Locate the cell with the specified text and output its [X, Y] center coordinate. 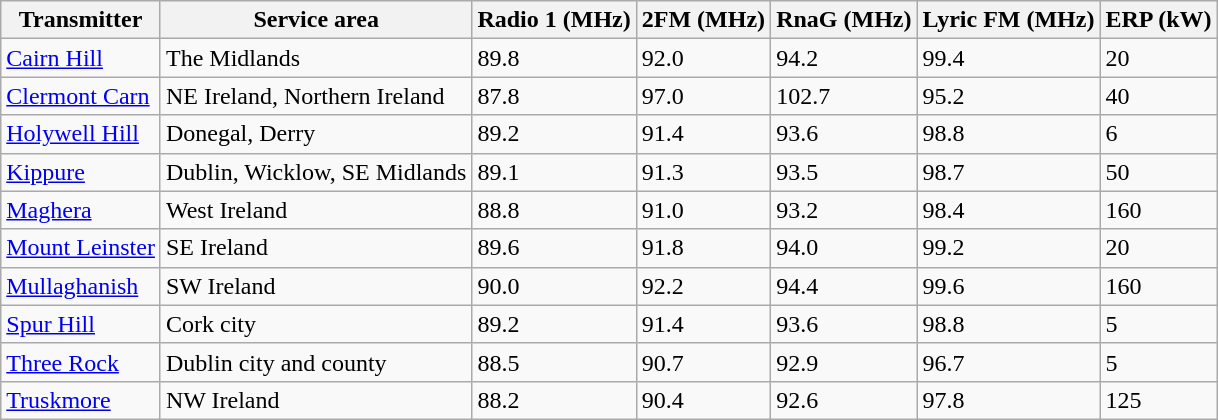
93.2 [844, 210]
88.2 [554, 400]
Three Rock [81, 362]
98.4 [1008, 210]
Mount Leinster [81, 248]
50 [1158, 172]
Lyric FM (MHz) [1008, 20]
Transmitter [81, 20]
Cairn Hill [81, 58]
Radio 1 (MHz) [554, 20]
NW Ireland [316, 400]
98.7 [1008, 172]
6 [1158, 134]
99.4 [1008, 58]
Spur Hill [81, 324]
87.8 [554, 96]
88.5 [554, 362]
92.0 [703, 58]
West Ireland [316, 210]
Cork city [316, 324]
Holywell Hill [81, 134]
SW Ireland [316, 286]
SE Ireland [316, 248]
92.6 [844, 400]
90.7 [703, 362]
93.5 [844, 172]
Dublin city and county [316, 362]
99.2 [1008, 248]
88.8 [554, 210]
90.0 [554, 286]
RnaG (MHz) [844, 20]
91.8 [703, 248]
97.0 [703, 96]
90.4 [703, 400]
99.6 [1008, 286]
94.4 [844, 286]
89.8 [554, 58]
The Midlands [316, 58]
Service area [316, 20]
Kippure [81, 172]
97.8 [1008, 400]
89.6 [554, 248]
102.7 [844, 96]
92.2 [703, 286]
89.1 [554, 172]
2FM (MHz) [703, 20]
96.7 [1008, 362]
125 [1158, 400]
Truskmore [81, 400]
Donegal, Derry [316, 134]
ERP (kW) [1158, 20]
NE Ireland, Northern Ireland [316, 96]
Maghera [81, 210]
94.0 [844, 248]
91.0 [703, 210]
95.2 [1008, 96]
Dublin, Wicklow, SE Midlands [316, 172]
91.3 [703, 172]
94.2 [844, 58]
Mullaghanish [81, 286]
Clermont Carn [81, 96]
92.9 [844, 362]
40 [1158, 96]
